For the text-containing cell, return its midpoint in [x, y] coordinate format. 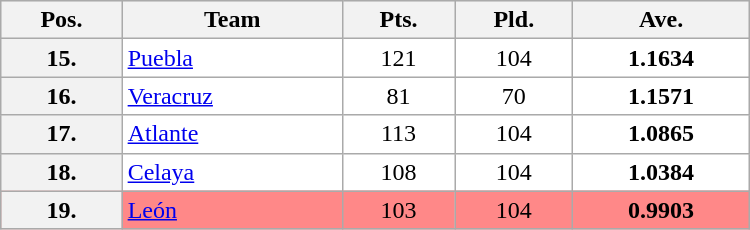
Celaya [232, 172]
19. [62, 210]
108 [398, 172]
17. [62, 134]
1.0865 [661, 134]
Veracruz [232, 96]
Pos. [62, 20]
15. [62, 58]
16. [62, 96]
Pld. [514, 20]
1.1571 [661, 96]
1.1634 [661, 58]
70 [514, 96]
Puebla [232, 58]
103 [398, 210]
1.0384 [661, 172]
121 [398, 58]
León [232, 210]
Atlante [232, 134]
81 [398, 96]
0.9903 [661, 210]
Team [232, 20]
113 [398, 134]
Pts. [398, 20]
18. [62, 172]
Ave. [661, 20]
